Find where the given text appears and provide that cell's center as [x, y] coordinate. 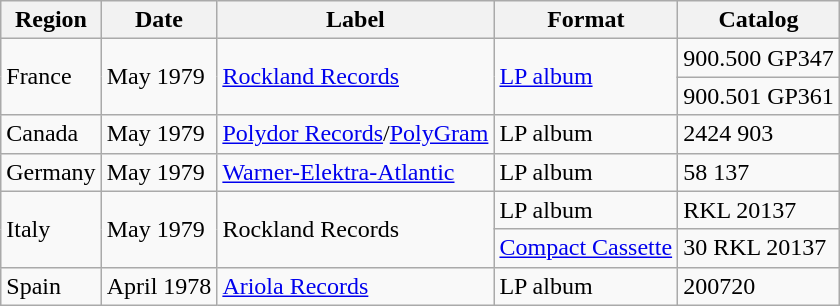
Catalog [759, 20]
Label [356, 20]
900.500 GP347 [759, 58]
April 1978 [159, 286]
Spain [51, 286]
2424 903 [759, 134]
RKL 20137 [759, 210]
Date [159, 20]
Format [586, 20]
France [51, 77]
Italy [51, 229]
900.501 GP361 [759, 96]
58 137 [759, 172]
Compact Cassette [586, 248]
Germany [51, 172]
Polydor Records/PolyGram [356, 134]
Region [51, 20]
200720 [759, 286]
Warner-Elektra-Atlantic [356, 172]
Canada [51, 134]
Ariola Records [356, 286]
30 RKL 20137 [759, 248]
